Search for the cell housing the specified text and yield its (X, Y) center coordinate. 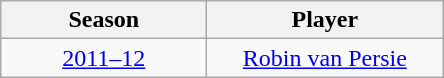
Season (104, 20)
Player (325, 20)
2011–12 (104, 58)
Robin van Persie (325, 58)
